Scan for the cell matching the given text and deliver its (X, Y) coordinate at center. 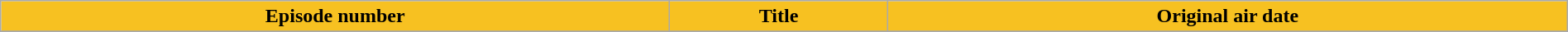
Title (779, 16)
Episode number (336, 16)
Original air date (1227, 16)
